Capture the cell that displays the provided text and extract its [x, y] central coordinate. 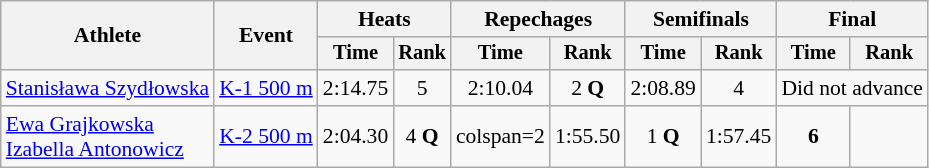
Athlete [108, 36]
5 [422, 88]
1:55.50 [588, 136]
2 Q [588, 88]
Final [852, 19]
4 Q [422, 136]
K-2 500 m [266, 136]
K-1 500 m [266, 88]
1 Q [662, 136]
Semifinals [700, 19]
2:10.04 [500, 88]
1:57.45 [738, 136]
Ewa GrajkowskaIzabella Antonowicz [108, 136]
2:14.75 [356, 88]
Repechages [538, 19]
colspan=2 [500, 136]
Event [266, 36]
Stanisława Szydłowska [108, 88]
Did not advance [852, 88]
Heats [384, 19]
2:04.30 [356, 136]
6 [813, 136]
4 [738, 88]
2:08.89 [662, 88]
